Search for the cell housing the specified text and yield its (X, Y) center coordinate. 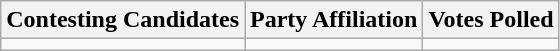
Contesting Candidates (123, 20)
Votes Polled (491, 20)
Party Affiliation (334, 20)
